Output the [X, Y] coordinate of the center of the cell containing the given text.  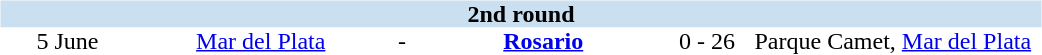
Mar del Plata [260, 42]
0 - 26 [707, 42]
5 June [67, 42]
- [402, 42]
Parque Camet, Mar del Plata [892, 42]
Rosario [544, 42]
2nd round [520, 14]
